Identify which cell holds the provided text, then report its [x, y] central coordinate. 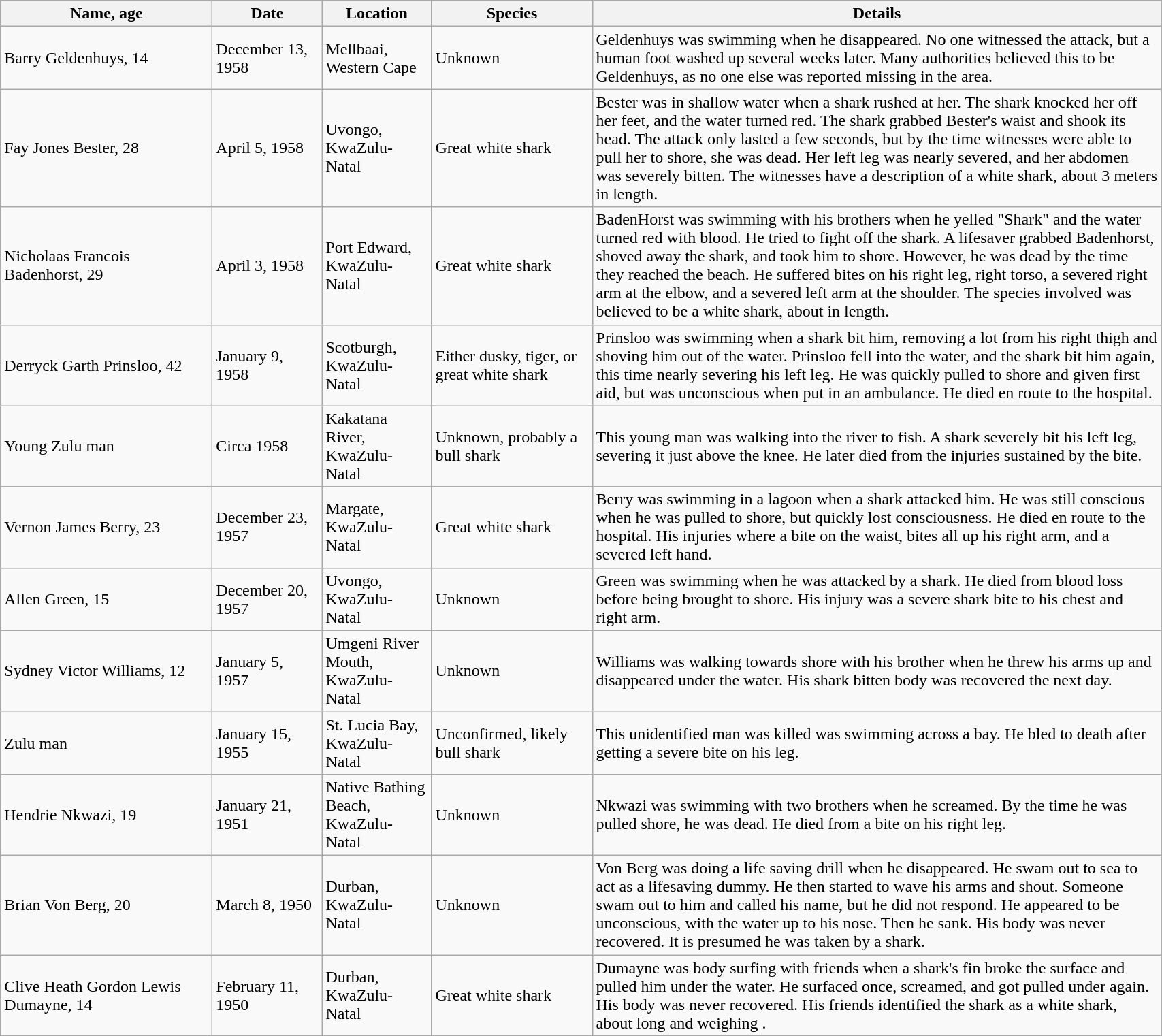
March 8, 1950 [267, 905]
Margate, KwaZulu-Natal [377, 527]
January 9, 1958 [267, 365]
Sydney Victor Williams, 12 [106, 671]
December 13, 1958 [267, 58]
Kakatana River, KwaZulu-Natal [377, 447]
Brian Von Berg, 20 [106, 905]
Details [877, 14]
This unidentified man was killed was swimming across a bay. He bled to death after getting a severe bite on his leg. [877, 743]
Scotburgh, KwaZulu-Natal [377, 365]
Fay Jones Bester, 28 [106, 148]
Nkwazi was swimming with two brothers when he screamed. By the time he was pulled shore, he was dead. He died from a bite on his right leg. [877, 814]
Unconfirmed, likely bull shark [512, 743]
Either dusky, tiger, or great white shark [512, 365]
Young Zulu man [106, 447]
January 5, 1957 [267, 671]
Port Edward, KwaZulu-Natal [377, 265]
Nicholaas Francois Badenhorst, 29 [106, 265]
February 11, 1950 [267, 995]
Allen Green, 15 [106, 599]
January 21, 1951 [267, 814]
Name, age [106, 14]
Umgeni River Mouth, KwaZulu-Natal [377, 671]
Clive Heath Gordon Lewis Dumayne, 14 [106, 995]
Hendrie Nkwazi, 19 [106, 814]
Circa 1958 [267, 447]
January 15, 1955 [267, 743]
Mellbaai, Western Cape [377, 58]
April 5, 1958 [267, 148]
Zulu man [106, 743]
Native Bathing Beach, KwaZulu-Natal [377, 814]
Unknown, probably a bull shark [512, 447]
Species [512, 14]
Vernon James Berry, 23 [106, 527]
December 20, 1957 [267, 599]
December 23, 1957 [267, 527]
Barry Geldenhuys, 14 [106, 58]
Date [267, 14]
Derryck Garth Prinsloo, 42 [106, 365]
St. Lucia Bay, KwaZulu-Natal [377, 743]
April 3, 1958 [267, 265]
Location [377, 14]
